Pinpoint the cell where the given text exists, returning its [x, y] midpoint coordinate. 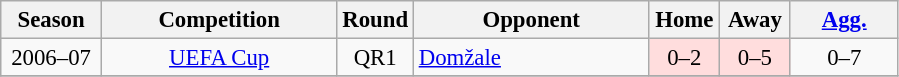
0–5 [756, 58]
2006–07 [52, 58]
Opponent [531, 20]
Agg. [844, 20]
Round [375, 20]
0–2 [684, 58]
Away [756, 20]
Home [684, 20]
Domžale [531, 58]
0–7 [844, 58]
UEFA Cup [219, 58]
Competition [219, 20]
QR1 [375, 58]
Season [52, 20]
